From the cell containing the given text, extract its center point as (X, Y) coordinate. 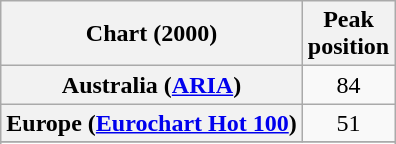
84 (348, 85)
51 (348, 123)
Australia (ARIA) (152, 85)
Europe (Eurochart Hot 100) (152, 123)
Peakposition (348, 34)
Chart (2000) (152, 34)
